For the text-containing cell, return its midpoint in (x, y) coordinate format. 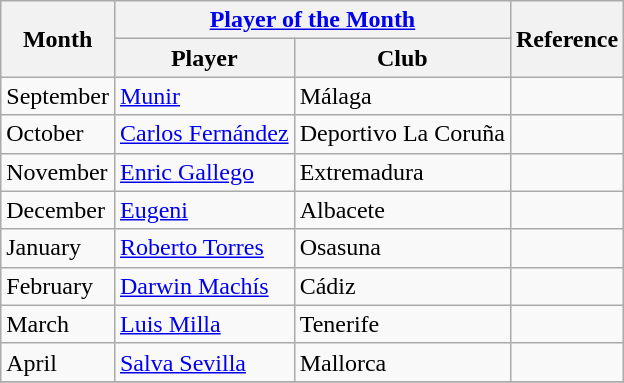
November (58, 172)
Luis Milla (204, 324)
February (58, 286)
Mallorca (402, 362)
Player (204, 58)
Player of the Month (312, 20)
January (58, 248)
Reference (566, 39)
Roberto Torres (204, 248)
Málaga (402, 96)
Tenerife (402, 324)
Club (402, 58)
April (58, 362)
Darwin Machís (204, 286)
Salva Sevilla (204, 362)
Munir (204, 96)
Deportivo La Coruña (402, 134)
October (58, 134)
March (58, 324)
Month (58, 39)
Albacete (402, 210)
Enric Gallego (204, 172)
December (58, 210)
Carlos Fernández (204, 134)
Cádiz (402, 286)
Extremadura (402, 172)
Osasuna (402, 248)
September (58, 96)
Eugeni (204, 210)
